Output the [x, y] coordinate of the center of the cell containing the given text.  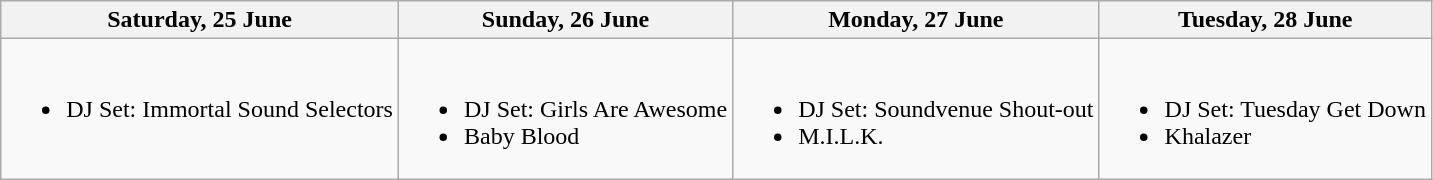
DJ Set: Girls Are AwesomeBaby Blood [565, 109]
Sunday, 26 June [565, 20]
DJ Set: Soundvenue Shout-outM.I.L.K. [916, 109]
DJ Set: Immortal Sound Selectors [200, 109]
DJ Set: Tuesday Get DownKhalazer [1265, 109]
Tuesday, 28 June [1265, 20]
Monday, 27 June [916, 20]
Saturday, 25 June [200, 20]
